Extract the (x, y) coordinate from the center of the cell holding the provided text.  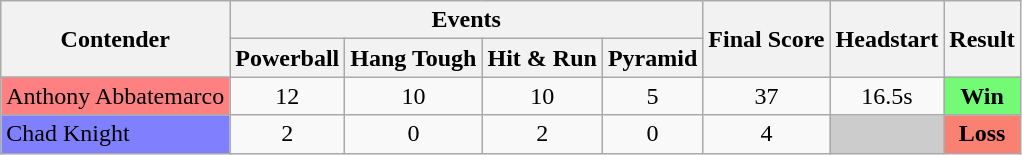
Hang Tough (414, 58)
Contender (116, 39)
5 (652, 96)
Headstart (887, 39)
Anthony Abbatemarco (116, 96)
4 (766, 134)
Hit & Run (542, 58)
Events (466, 20)
Pyramid (652, 58)
Win (982, 96)
12 (288, 96)
Final Score (766, 39)
Loss (982, 134)
16.5s (887, 96)
Powerball (288, 58)
Result (982, 39)
Chad Knight (116, 134)
37 (766, 96)
